Provide the [X, Y] coordinate of the cell's center where the given text is located.  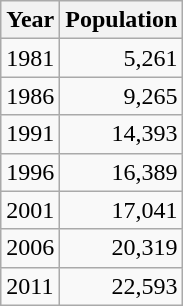
1981 [30, 58]
2006 [30, 248]
1991 [30, 134]
2011 [30, 286]
22,593 [122, 286]
Year [30, 20]
17,041 [122, 210]
1986 [30, 96]
Population [122, 20]
20,319 [122, 248]
9,265 [122, 96]
5,261 [122, 58]
1996 [30, 172]
16,389 [122, 172]
14,393 [122, 134]
2001 [30, 210]
